Capture the cell that displays the provided text and extract its (X, Y) central coordinate. 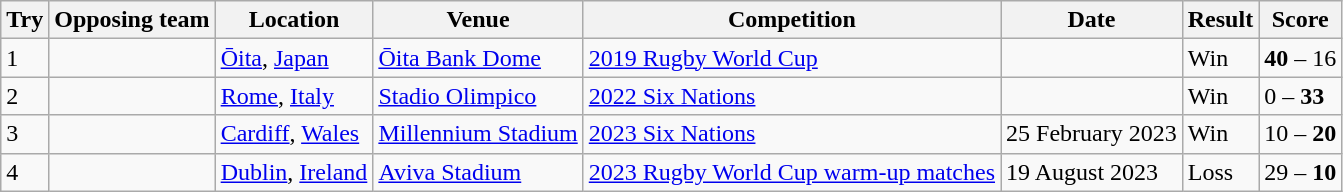
4 (25, 172)
2 (25, 96)
Try (25, 20)
40 – 16 (1300, 58)
Cardiff, Wales (294, 134)
2023 Six Nations (792, 134)
Stadio Olimpico (478, 96)
0 – 33 (1300, 96)
25 February 2023 (1092, 134)
Dublin, Ireland (294, 172)
Aviva Stadium (478, 172)
Score (1300, 20)
2019 Rugby World Cup (792, 58)
Venue (478, 20)
19 August 2023 (1092, 172)
2022 Six Nations (792, 96)
Date (1092, 20)
1 (25, 58)
Rome, Italy (294, 96)
29 – 10 (1300, 172)
Millennium Stadium (478, 134)
10 – 20 (1300, 134)
Ōita, Japan (294, 58)
3 (25, 134)
Result (1220, 20)
Opposing team (132, 20)
Ōita Bank Dome (478, 58)
2023 Rugby World Cup warm-up matches (792, 172)
Loss (1220, 172)
Competition (792, 20)
Location (294, 20)
